For the text-containing cell, return its midpoint in [x, y] coordinate format. 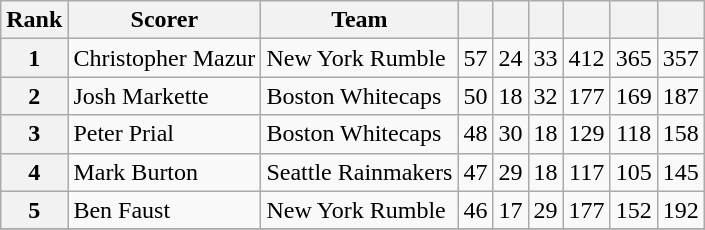
412 [586, 58]
5 [34, 210]
187 [680, 96]
3 [34, 134]
50 [476, 96]
57 [476, 58]
33 [546, 58]
4 [34, 172]
1 [34, 58]
46 [476, 210]
48 [476, 134]
32 [546, 96]
Seattle Rainmakers [360, 172]
105 [634, 172]
169 [634, 96]
17 [510, 210]
Mark Burton [164, 172]
118 [634, 134]
24 [510, 58]
117 [586, 172]
129 [586, 134]
Josh Markette [164, 96]
Ben Faust [164, 210]
Scorer [164, 20]
2 [34, 96]
152 [634, 210]
Peter Prial [164, 134]
47 [476, 172]
Christopher Mazur [164, 58]
30 [510, 134]
357 [680, 58]
158 [680, 134]
365 [634, 58]
Team [360, 20]
Rank [34, 20]
192 [680, 210]
145 [680, 172]
